Extract the (X, Y) coordinate from the center of the cell holding the provided text.  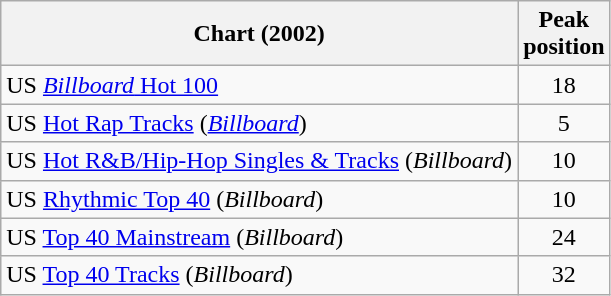
US Hot R&B/Hip-Hop Singles & Tracks (Billboard) (260, 161)
32 (564, 275)
Chart (2002) (260, 34)
US Top 40 Mainstream (Billboard) (260, 237)
5 (564, 123)
US Top 40 Tracks (Billboard) (260, 275)
18 (564, 85)
24 (564, 237)
US Billboard Hot 100 (260, 85)
Peakposition (564, 34)
US Hot Rap Tracks (Billboard) (260, 123)
US Rhythmic Top 40 (Billboard) (260, 199)
